Scan for the cell matching the given text and deliver its (x, y) coordinate at center. 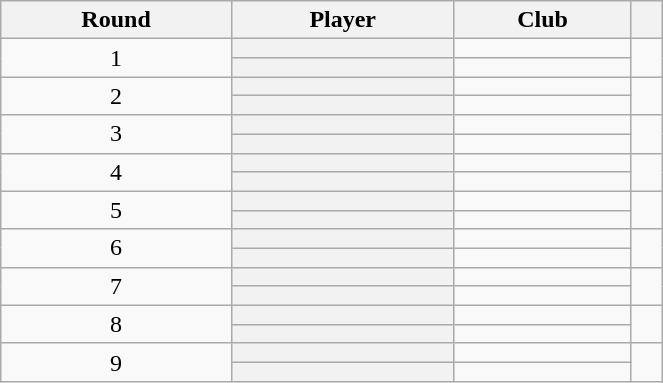
4 (116, 172)
1 (116, 58)
Club (542, 20)
2 (116, 96)
7 (116, 286)
3 (116, 134)
8 (116, 324)
9 (116, 362)
6 (116, 248)
Player (342, 20)
Round (116, 20)
5 (116, 210)
